Search for the cell housing the specified text and yield its [X, Y] center coordinate. 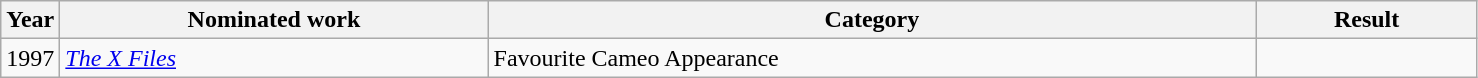
Category [872, 20]
Result [1366, 20]
1997 [30, 58]
Favourite Cameo Appearance [872, 58]
The X Files [274, 58]
Nominated work [274, 20]
Year [30, 20]
